Locate the cell with the specified text and output its (x, y) center coordinate. 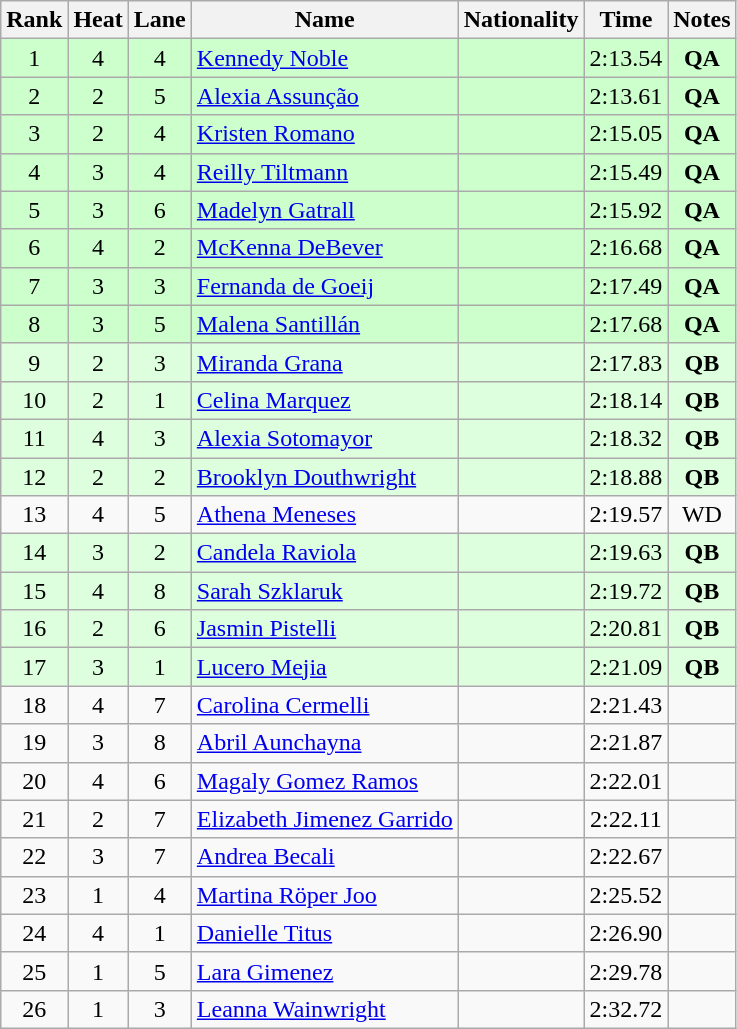
Danielle Titus (324, 933)
21 (34, 819)
2:15.05 (626, 134)
Candela Raviola (324, 553)
2:17.68 (626, 324)
Time (626, 20)
Elizabeth Jimenez Garrido (324, 819)
2:32.72 (626, 1009)
22 (34, 857)
2:13.61 (626, 96)
16 (34, 629)
2:22.67 (626, 857)
2:22.11 (626, 819)
Athena Meneses (324, 515)
2:19.72 (626, 591)
2:17.49 (626, 286)
2:21.09 (626, 667)
17 (34, 667)
Celina Marquez (324, 400)
2:25.52 (626, 895)
Heat (98, 20)
Name (324, 20)
Kennedy Noble (324, 58)
2:15.49 (626, 172)
Notes (702, 20)
2:16.68 (626, 248)
Lane (160, 20)
2:21.43 (626, 705)
Abril Aunchayna (324, 743)
2:29.78 (626, 971)
Kristen Romano (324, 134)
9 (34, 362)
Fernanda de Goeij (324, 286)
15 (34, 591)
WD (702, 515)
2:20.81 (626, 629)
Magaly Gomez Ramos (324, 781)
Alexia Sotomayor (324, 438)
Miranda Grana (324, 362)
Sarah Szklaruk (324, 591)
Nationality (521, 20)
Brooklyn Douthwright (324, 477)
Leanna Wainwright (324, 1009)
Malena Santillán (324, 324)
12 (34, 477)
Lucero Mejia (324, 667)
2:19.63 (626, 553)
Jasmin Pistelli (324, 629)
Carolina Cermelli (324, 705)
Andrea Becali (324, 857)
McKenna DeBever (324, 248)
23 (34, 895)
18 (34, 705)
2:21.87 (626, 743)
14 (34, 553)
26 (34, 1009)
19 (34, 743)
2:19.57 (626, 515)
2:15.92 (626, 210)
10 (34, 400)
2:26.90 (626, 933)
Madelyn Gatrall (324, 210)
11 (34, 438)
2:18.88 (626, 477)
2:18.14 (626, 400)
2:13.54 (626, 58)
Alexia Assunção (324, 96)
20 (34, 781)
Lara Gimenez (324, 971)
Rank (34, 20)
Reilly Tiltmann (324, 172)
2:22.01 (626, 781)
13 (34, 515)
2:18.32 (626, 438)
2:17.83 (626, 362)
24 (34, 933)
25 (34, 971)
Martina Röper Joo (324, 895)
